Search for the cell housing the specified text and yield its (X, Y) center coordinate. 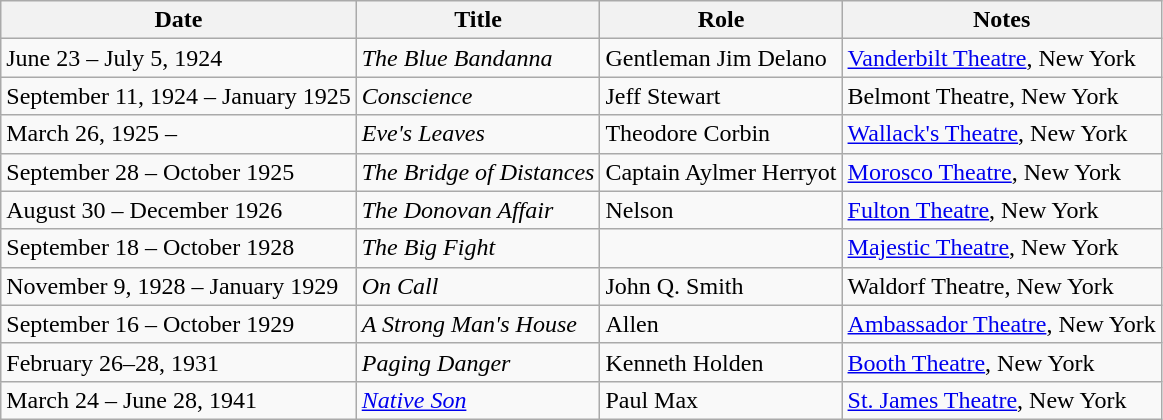
Paging Danger (478, 362)
Captain Aylmer Herryot (721, 172)
February 26–28, 1931 (178, 362)
Wallack's Theatre, New York (1002, 134)
September 11, 1924 – January 1925 (178, 96)
September 28 – October 1925 (178, 172)
Notes (1002, 20)
Allen (721, 324)
On Call (478, 286)
The Blue Bandanna (478, 58)
March 26, 1925 – (178, 134)
Waldorf Theatre, New York (1002, 286)
Native Son (478, 400)
June 23 – July 5, 1924 (178, 58)
John Q. Smith (721, 286)
St. James Theatre, New York (1002, 400)
Eve's Leaves (478, 134)
September 18 – October 1928 (178, 248)
The Big Fight (478, 248)
The Bridge of Distances (478, 172)
Paul Max (721, 400)
March 24 – June 28, 1941 (178, 400)
Ambassador Theatre, New York (1002, 324)
Belmont Theatre, New York (1002, 96)
The Donovan Affair (478, 210)
Theodore Corbin (721, 134)
Conscience (478, 96)
September 16 – October 1929 (178, 324)
Majestic Theatre, New York (1002, 248)
Morosco Theatre, New York (1002, 172)
Date (178, 20)
November 9, 1928 – January 1929 (178, 286)
Jeff Stewart (721, 96)
Vanderbilt Theatre, New York (1002, 58)
Gentleman Jim Delano (721, 58)
August 30 – December 1926 (178, 210)
A Strong Man's House (478, 324)
Title (478, 20)
Booth Theatre, New York (1002, 362)
Kenneth Holden (721, 362)
Role (721, 20)
Nelson (721, 210)
Fulton Theatre, New York (1002, 210)
